Return the (X, Y) coordinate for the center point of the cell that contains the specified text.  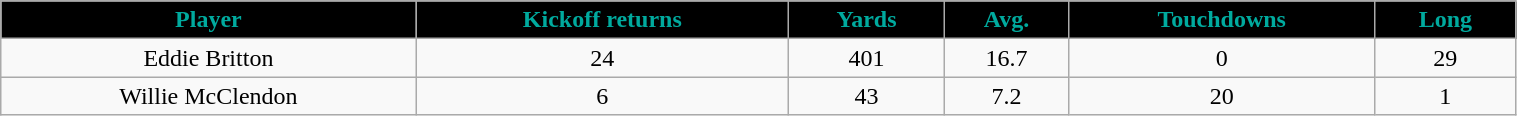
Eddie Britton (208, 58)
Avg. (1006, 20)
7.2 (1006, 96)
29 (1446, 58)
43 (867, 96)
0 (1222, 58)
Kickoff returns (602, 20)
16.7 (1006, 58)
Touchdowns (1222, 20)
1 (1446, 96)
Yards (867, 20)
401 (867, 58)
Player (208, 20)
24 (602, 58)
Willie McClendon (208, 96)
Long (1446, 20)
20 (1222, 96)
6 (602, 96)
